Scan for the cell matching the given text and deliver its [X, Y] coordinate at center. 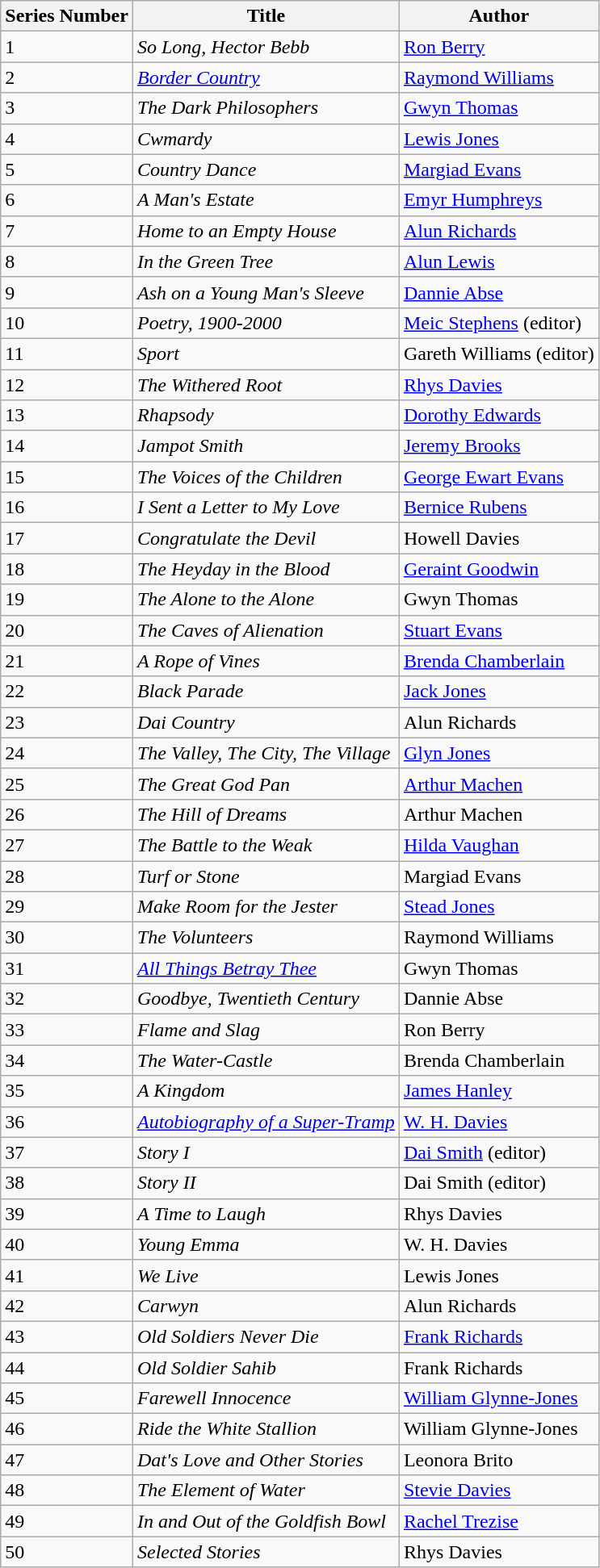
James Hanley [499, 1091]
Selected Stories [266, 1552]
A Kingdom [266, 1091]
25 [67, 784]
30 [67, 938]
The Volunteers [266, 938]
23 [67, 722]
21 [67, 661]
Dai Country [266, 722]
Bernice Rubens [499, 508]
49 [67, 1521]
Carwyn [266, 1306]
The Withered Root [266, 385]
Hilda Vaughan [499, 845]
26 [67, 814]
17 [67, 538]
Stead Jones [499, 907]
11 [67, 353]
Make Room for the Jester [266, 907]
Gareth Williams (editor) [499, 353]
Congratulate the Devil [266, 538]
The Voices of the Children [266, 477]
14 [67, 446]
35 [67, 1091]
I Sent a Letter to My Love [266, 508]
Old Soldier Sahib [266, 1368]
Flame and Slag [266, 1030]
All Things Betray Thee [266, 968]
41 [67, 1275]
4 [67, 139]
33 [67, 1030]
32 [67, 999]
19 [67, 600]
Emyr Humphreys [499, 200]
Rhapsody [266, 416]
The Water-Castle [266, 1060]
Home to an Empty House [266, 231]
37 [67, 1152]
44 [67, 1368]
40 [67, 1244]
In and Out of the Goldfish Bowl [266, 1521]
A Man's Estate [266, 200]
39 [67, 1214]
34 [67, 1060]
Geraint Goodwin [499, 569]
In the Green Tree [266, 261]
42 [67, 1306]
The Caves of Alienation [266, 630]
Title [266, 16]
36 [67, 1122]
Jampot Smith [266, 446]
A Time to Laugh [266, 1214]
We Live [266, 1275]
The Valley, The City, The Village [266, 753]
29 [67, 907]
16 [67, 508]
Author [499, 16]
47 [67, 1460]
7 [67, 231]
Poetry, 1900-2000 [266, 323]
Farewell Innocence [266, 1399]
10 [67, 323]
Young Emma [266, 1244]
The Alone to the Alone [266, 600]
43 [67, 1336]
Ride the White Stallion [266, 1429]
1 [67, 47]
Alun Lewis [499, 261]
Autobiography of a Super-Tramp [266, 1122]
Rachel Trezise [499, 1521]
2 [67, 77]
Story II [266, 1183]
The Dark Philosophers [266, 108]
Turf or Stone [266, 876]
6 [67, 200]
Stuart Evans [499, 630]
Ash on a Young Man's Sleeve [266, 292]
Leonora Brito [499, 1460]
24 [67, 753]
46 [67, 1429]
Meic Stephens (editor) [499, 323]
Howell Davies [499, 538]
Story I [266, 1152]
18 [67, 569]
3 [67, 108]
Sport [266, 353]
38 [67, 1183]
28 [67, 876]
31 [67, 968]
50 [67, 1552]
15 [67, 477]
13 [67, 416]
9 [67, 292]
27 [67, 845]
12 [67, 385]
Country Dance [266, 169]
The Hill of Dreams [266, 814]
Series Number [67, 16]
Black Parade [266, 692]
Old Soldiers Never Die [266, 1336]
20 [67, 630]
Border Country [266, 77]
48 [67, 1491]
Stevie Davies [499, 1491]
45 [67, 1399]
Glyn Jones [499, 753]
George Ewart Evans [499, 477]
Cwmardy [266, 139]
8 [67, 261]
The Heyday in the Blood [266, 569]
The Great God Pan [266, 784]
Jack Jones [499, 692]
The Element of Water [266, 1491]
Goodbye, Twentieth Century [266, 999]
Jeremy Brooks [499, 446]
Dat's Love and Other Stories [266, 1460]
So Long, Hector Bebb [266, 47]
22 [67, 692]
5 [67, 169]
A Rope of Vines [266, 661]
The Battle to the Weak [266, 845]
Dorothy Edwards [499, 416]
